Return the (X, Y) coordinate for the center point of the cell that contains the specified text.  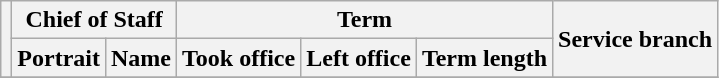
Term length (484, 58)
Left office (359, 58)
Took office (239, 58)
Name (140, 58)
Term (365, 20)
Chief of Staff (94, 20)
Service branch (636, 39)
Portrait (59, 58)
